Pinpoint the cell where the given text exists, returning its [x, y] midpoint coordinate. 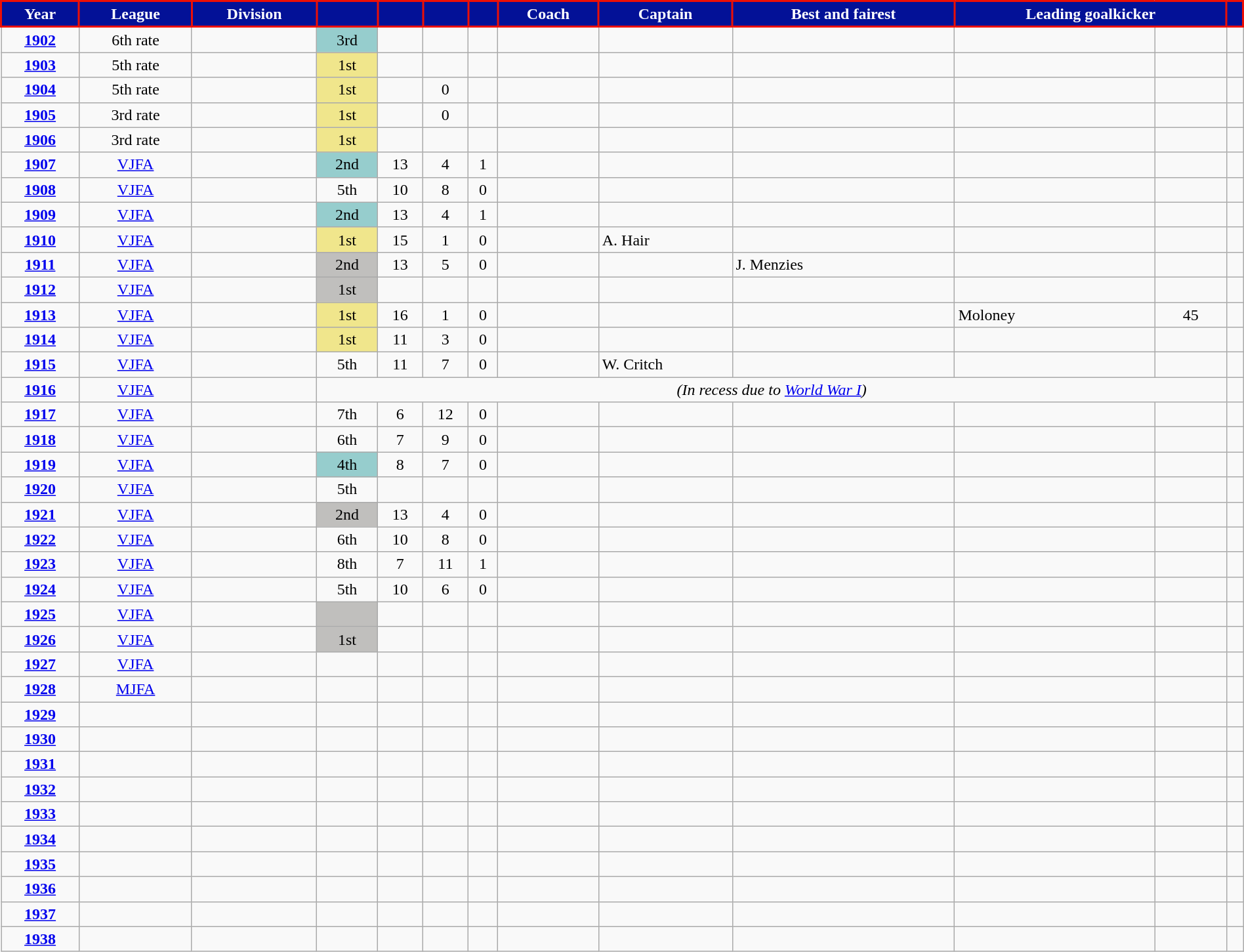
1906 [41, 140]
1916 [41, 390]
3rd [348, 39]
Division [254, 14]
1923 [41, 564]
1921 [41, 514]
15 [400, 239]
1915 [41, 365]
1936 [41, 889]
1929 [41, 714]
1905 [41, 115]
1924 [41, 589]
6th rate [136, 39]
Best and fairest [844, 14]
1910 [41, 239]
1914 [41, 340]
1934 [41, 839]
1930 [41, 739]
7th [348, 415]
1938 [41, 939]
1902 [41, 39]
1903 [41, 65]
1922 [41, 539]
A. Hair [665, 239]
3 [445, 340]
1917 [41, 415]
Year [41, 14]
1937 [41, 914]
5 [445, 264]
1927 [41, 664]
1919 [41, 465]
W. Critch [665, 365]
1933 [41, 814]
(In recess due to World War I) [772, 390]
Coach [549, 14]
1935 [41, 864]
Captain [665, 14]
45 [1191, 314]
4th [348, 465]
1911 [41, 264]
12 [445, 415]
1931 [41, 764]
1908 [41, 190]
Moloney [1055, 314]
1926 [41, 639]
16 [400, 314]
MJFA [136, 689]
League [136, 14]
1912 [41, 289]
9 [445, 440]
1920 [41, 489]
1913 [41, 314]
8th [348, 564]
1907 [41, 165]
J. Menzies [844, 264]
1918 [41, 440]
1909 [41, 215]
1904 [41, 90]
1928 [41, 689]
1932 [41, 789]
1925 [41, 614]
Leading goalkicker [1090, 14]
